For the text-containing cell, return its midpoint in [x, y] coordinate format. 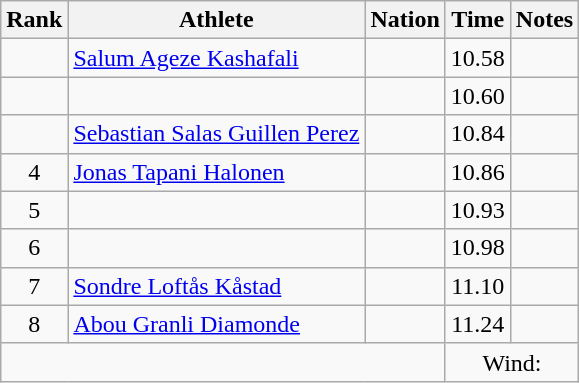
Notes [544, 20]
10.86 [478, 172]
11.24 [478, 324]
Sondre Loftås Kåstad [216, 286]
Sebastian Salas Guillen Perez [216, 134]
10.98 [478, 248]
Time [478, 20]
Nation [405, 20]
Rank [34, 20]
Jonas Tapani Halonen [216, 172]
7 [34, 286]
Salum Ageze Kashafali [216, 58]
Abou Granli Diamonde [216, 324]
Wind: [512, 362]
6 [34, 248]
5 [34, 210]
4 [34, 172]
Athlete [216, 20]
8 [34, 324]
10.58 [478, 58]
10.60 [478, 96]
10.93 [478, 210]
10.84 [478, 134]
11.10 [478, 286]
